Pinpoint the cell where the given text exists, returning its [x, y] midpoint coordinate. 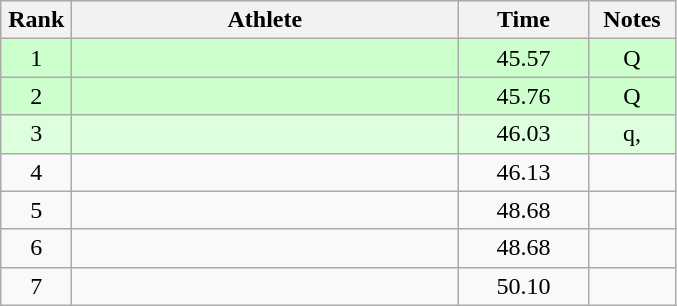
50.10 [524, 286]
5 [36, 210]
46.03 [524, 134]
Notes [632, 20]
7 [36, 286]
4 [36, 172]
2 [36, 96]
Rank [36, 20]
1 [36, 58]
6 [36, 248]
q, [632, 134]
3 [36, 134]
Time [524, 20]
Athlete [265, 20]
45.76 [524, 96]
46.13 [524, 172]
45.57 [524, 58]
